From the cell containing the given text, extract its center point as [x, y] coordinate. 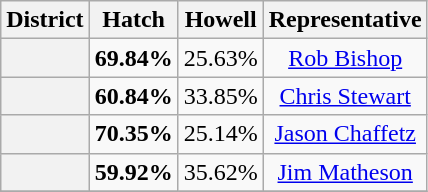
70.35% [134, 134]
Jason Chaffetz [345, 134]
Howell [220, 20]
Chris Stewart [345, 96]
District [45, 20]
Rob Bishop [345, 58]
69.84% [134, 58]
35.62% [220, 172]
Jim Matheson [345, 172]
Hatch [134, 20]
25.14% [220, 134]
59.92% [134, 172]
33.85% [220, 96]
25.63% [220, 58]
60.84% [134, 96]
Representative [345, 20]
